Extract the [X, Y] coordinate from the center of the cell holding the provided text.  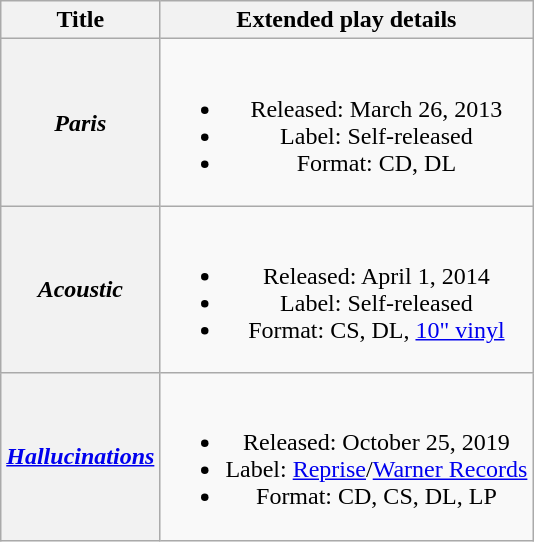
Released: April 1, 2014Label: Self-releasedFormat: CS, DL, 10" vinyl [346, 290]
Paris [80, 122]
Acoustic [80, 290]
Extended play details [346, 20]
Hallucinations [80, 456]
Title [80, 20]
Released: March 26, 2013Label: Self-releasedFormat: CD, DL [346, 122]
Released: October 25, 2019Label: Reprise/Warner RecordsFormat: CD, CS, DL, LP [346, 456]
